Scan for the cell matching the given text and deliver its [X, Y] coordinate at center. 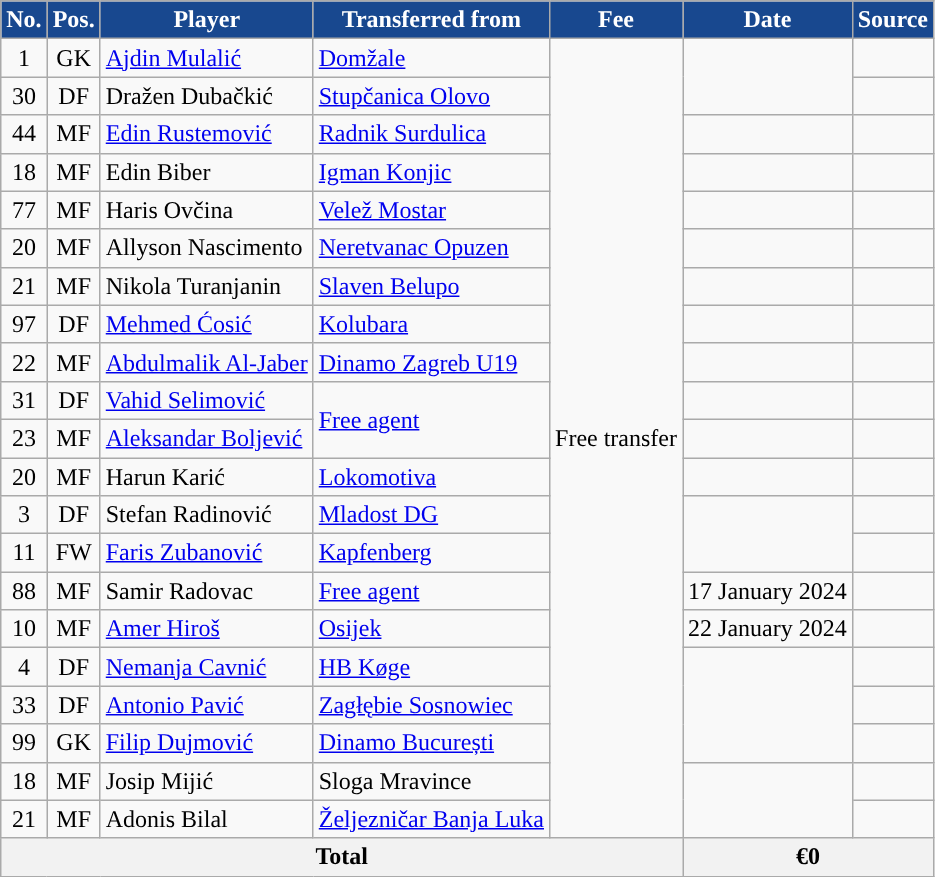
Total [342, 857]
Mladost DG [431, 515]
Date [768, 20]
Domžale [431, 58]
Edin Rustemović [206, 134]
10 [24, 629]
77 [24, 210]
Stupčanica Olovo [431, 96]
Filip Dujmović [206, 743]
Slaven Belupo [431, 286]
Sloga Mravince [431, 781]
Edin Biber [206, 172]
Allyson Nascimento [206, 248]
Amer Hiroš [206, 629]
22 January 2024 [768, 629]
Samir Radovac [206, 591]
11 [24, 553]
Osijek [431, 629]
No. [24, 20]
Source [892, 20]
Vahid Selimović [206, 400]
Faris Zubanović [206, 553]
Nikola Turanjanin [206, 286]
Mehmed Ćosić [206, 324]
Harun Karić [206, 477]
17 January 2024 [768, 591]
Fee [616, 20]
Igman Konjic [431, 172]
Player [206, 20]
4 [24, 667]
Stefan Radinović [206, 515]
Antonio Pavić [206, 705]
1 [24, 58]
Dražen Dubačkić [206, 96]
Abdulmalik Al-Jaber [206, 362]
99 [24, 743]
Transferred from [431, 20]
Velež Mostar [431, 210]
Haris Ovčina [206, 210]
Ajdin Mulalić [206, 58]
Free transfer [616, 438]
Kapfenberg [431, 553]
97 [24, 324]
Aleksandar Boljević [206, 438]
Radnik Surdulica [431, 134]
Željezničar Banja Luka [431, 819]
FW [74, 553]
88 [24, 591]
Zagłębie Sosnowiec [431, 705]
Dinamo Zagreb U19 [431, 362]
HB Køge [431, 667]
Kolubara [431, 324]
Lokomotiva [431, 477]
44 [24, 134]
Nemanja Cavnić [206, 667]
33 [24, 705]
23 [24, 438]
22 [24, 362]
31 [24, 400]
Neretvanac Opuzen [431, 248]
Dinamo București [431, 743]
€0 [808, 857]
Josip Mijić [206, 781]
Adonis Bilal [206, 819]
30 [24, 96]
Pos. [74, 20]
3 [24, 515]
